Extract the [X, Y] coordinate from the center of the cell holding the provided text.  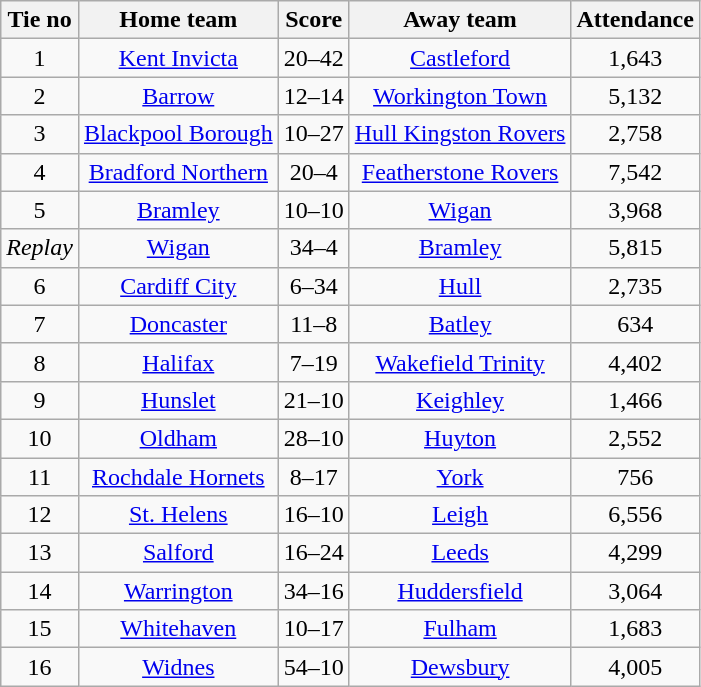
Blackpool Borough [178, 134]
6,556 [635, 515]
16–10 [314, 515]
8–17 [314, 477]
Home team [178, 20]
4,005 [635, 667]
Replay [40, 248]
13 [40, 553]
2,758 [635, 134]
Halifax [178, 362]
Doncaster [178, 324]
Leeds [460, 553]
634 [635, 324]
4,299 [635, 553]
Dewsbury [460, 667]
5,132 [635, 96]
Batley [460, 324]
2 [40, 96]
Score [314, 20]
12–14 [314, 96]
Wakefield Trinity [460, 362]
16 [40, 667]
21–10 [314, 400]
Barrow [178, 96]
Oldham [178, 438]
8 [40, 362]
54–10 [314, 667]
1,683 [635, 629]
Hull [460, 286]
Castleford [460, 58]
7 [40, 324]
9 [40, 400]
34–4 [314, 248]
Attendance [635, 20]
6 [40, 286]
1 [40, 58]
20–4 [314, 172]
St. Helens [178, 515]
4,402 [635, 362]
10–17 [314, 629]
4 [40, 172]
5,815 [635, 248]
2,552 [635, 438]
Warrington [178, 591]
York [460, 477]
16–24 [314, 553]
1,466 [635, 400]
5 [40, 210]
10–27 [314, 134]
3,064 [635, 591]
Rochdale Hornets [178, 477]
3 [40, 134]
11–8 [314, 324]
14 [40, 591]
12 [40, 515]
1,643 [635, 58]
Fulham [460, 629]
15 [40, 629]
Keighley [460, 400]
10–10 [314, 210]
Hull Kingston Rovers [460, 134]
Whitehaven [178, 629]
Tie no [40, 20]
3,968 [635, 210]
2,735 [635, 286]
Widnes [178, 667]
Huddersfield [460, 591]
756 [635, 477]
11 [40, 477]
Leigh [460, 515]
28–10 [314, 438]
6–34 [314, 286]
Featherstone Rovers [460, 172]
7–19 [314, 362]
Salford [178, 553]
Hunslet [178, 400]
7,542 [635, 172]
Kent Invicta [178, 58]
Workington Town [460, 96]
34–16 [314, 591]
10 [40, 438]
Away team [460, 20]
Huyton [460, 438]
Cardiff City [178, 286]
Bradford Northern [178, 172]
20–42 [314, 58]
